From the cell containing the given text, extract its center point as (X, Y) coordinate. 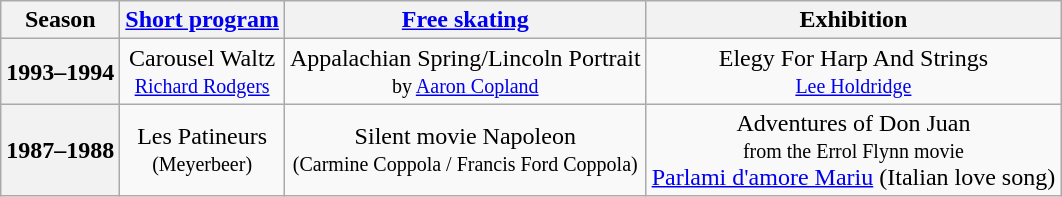
Carousel WaltzRichard Rodgers (202, 72)
1993–1994 (60, 72)
Appalachian Spring/Lincoln Portrait by Aaron Copland (465, 72)
Adventures of Don Juan from the Errol Flynn movie Parlami d'amore Mariu (Italian love song) (854, 150)
Exhibition (854, 20)
1987–1988 (60, 150)
Elegy For Harp And StringsLee Holdridge (854, 72)
Free skating (465, 20)
Short program (202, 20)
Silent movie Napoleon (Carmine Coppola / Francis Ford Coppola) (465, 150)
Season (60, 20)
Les Patineurs (Meyerbeer) (202, 150)
